Capture the cell that displays the provided text and extract its [x, y] central coordinate. 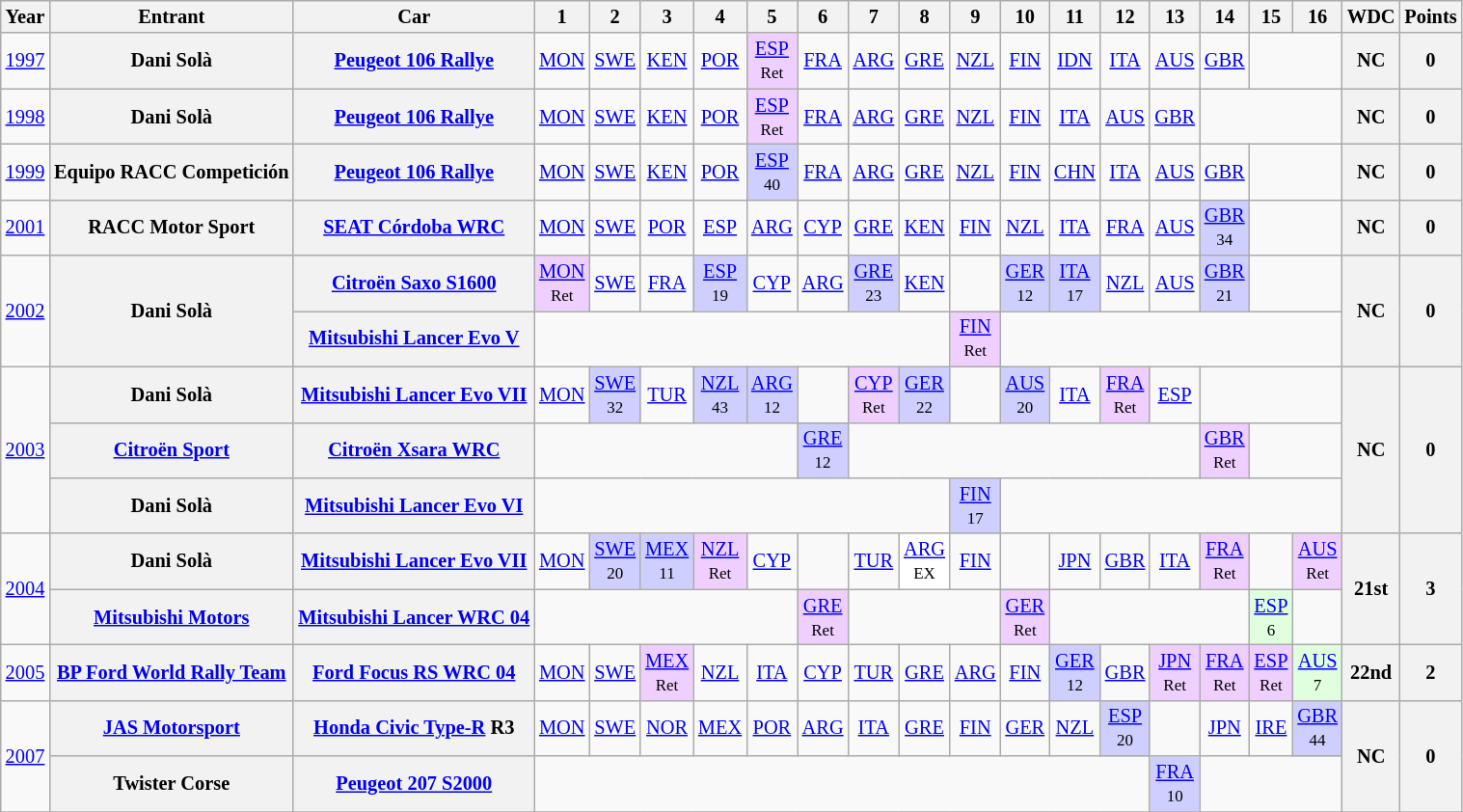
FRA10 [1175, 784]
BP Ford World Rally Team [172, 672]
5 [772, 16]
2001 [25, 228]
13 [1175, 16]
ESP6 [1271, 617]
2003 [25, 449]
21st [1371, 588]
Citroën Saxo S1600 [414, 284]
1997 [25, 61]
GER22 [924, 394]
SWE32 [615, 394]
MONRet [561, 284]
2005 [25, 672]
GBRRet [1225, 450]
6 [824, 16]
Mitsubishi Lancer Evo V [414, 338]
1 [561, 16]
2002 [25, 311]
22nd [1371, 672]
CHN [1074, 172]
16 [1317, 16]
15 [1271, 16]
2004 [25, 588]
ESP20 [1125, 728]
Entrant [172, 16]
Ford Focus RS WRC 04 [414, 672]
1999 [25, 172]
10 [1025, 16]
GBR44 [1317, 728]
14 [1225, 16]
RACC Motor Sport [172, 228]
GRERet [824, 617]
ESP19 [719, 284]
Year [25, 16]
AUSRet [1317, 561]
AUS7 [1317, 672]
ARG12 [772, 394]
JPNRet [1175, 672]
7 [874, 16]
CYPRet [874, 394]
Equipo RACC Competición [172, 172]
Peugeot 207 S2000 [414, 784]
GBR34 [1225, 228]
4 [719, 16]
Mitsubishi Motors [172, 617]
Points [1430, 16]
IDN [1074, 61]
MEXRet [667, 672]
Mitsubishi Lancer WRC 04 [414, 617]
GBR21 [1225, 284]
ESP40 [772, 172]
8 [924, 16]
ITA17 [1074, 284]
Citroën Xsara WRC [414, 450]
NZLRet [719, 561]
GRE12 [824, 450]
ARGEX [924, 561]
JAS Motorsport [172, 728]
MEX11 [667, 561]
1998 [25, 117]
Car [414, 16]
Honda Civic Type-R R3 [414, 728]
SEAT Córdoba WRC [414, 228]
GERRet [1025, 617]
NOR [667, 728]
WDC [1371, 16]
MEX [719, 728]
GRE23 [874, 284]
11 [1074, 16]
2007 [25, 756]
Citroën Sport [172, 450]
SWE20 [615, 561]
FIN17 [976, 505]
Mitsubishi Lancer Evo VI [414, 505]
AUS20 [1025, 394]
IRE [1271, 728]
NZL43 [719, 394]
GER [1025, 728]
Twister Corse [172, 784]
9 [976, 16]
12 [1125, 16]
FINRet [976, 338]
